Provide the (X, Y) coordinate of the cell's center where the given text is located.  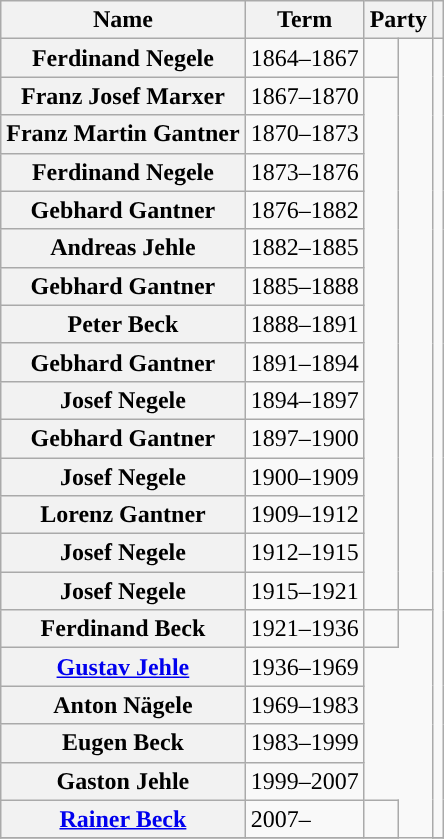
Name (123, 20)
Lorenz Gantner (123, 515)
1891–1894 (304, 362)
Party (398, 20)
1873–1876 (304, 172)
Rainer Beck (123, 819)
Eugen Beck (123, 743)
1867–1870 (304, 96)
Gaston Jehle (123, 781)
1870–1873 (304, 134)
1983–1999 (304, 743)
Franz Martin Gantner (123, 134)
Andreas Jehle (123, 248)
1999–2007 (304, 781)
1864–1867 (304, 58)
1888–1891 (304, 324)
Gustav Jehle (123, 667)
Term (304, 20)
1894–1897 (304, 400)
1969–1983 (304, 705)
1921–1936 (304, 629)
1915–1921 (304, 591)
1885–1888 (304, 286)
Ferdinand Beck (123, 629)
1876–1882 (304, 210)
1897–1900 (304, 438)
1912–1915 (304, 553)
1900–1909 (304, 477)
2007– (304, 819)
1936–1969 (304, 667)
1909–1912 (304, 515)
1882–1885 (304, 248)
Franz Josef Marxer (123, 96)
Anton Nägele (123, 705)
Peter Beck (123, 324)
